Determine the (X, Y) coordinate at the center of the cell enclosing the given text.  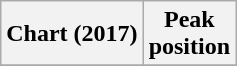
Peak position (189, 34)
Chart (2017) (72, 34)
